Return [X, Y] of the center of cell containing provided text 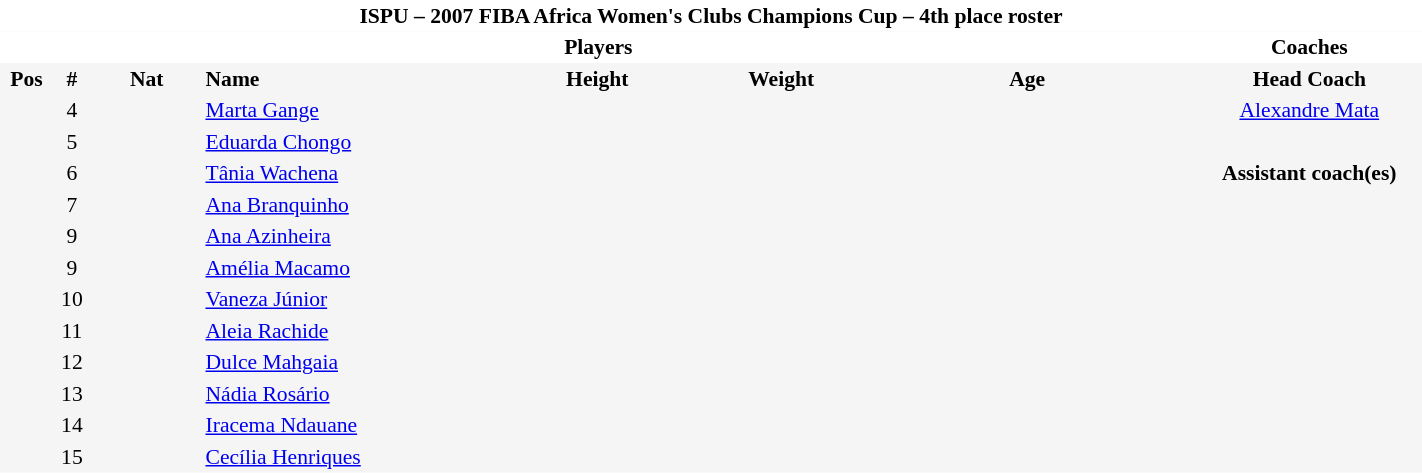
15 [72, 457]
# [72, 79]
Nádia Rosário [346, 394]
Name [346, 79]
Amélia Macamo [346, 268]
Players [598, 48]
Assistant coach(es) [1310, 174]
Eduarda Chongo [346, 142]
Height [598, 79]
6 [72, 174]
Cecília Henriques [346, 457]
ISPU – 2007 FIBA Africa Women's Clubs Champions Cup – 4th place roster [711, 16]
14 [72, 426]
Pos [26, 79]
Ana Azinheira [346, 236]
10 [72, 300]
5 [72, 142]
Alexandre Mata [1310, 110]
7 [72, 205]
4 [72, 110]
11 [72, 331]
Dulce Mahgaia [346, 362]
Coaches [1310, 48]
Age [1028, 79]
Marta Gange [346, 110]
Iracema Ndauane [346, 426]
Ana Branquinho [346, 205]
Weight [782, 79]
Aleia Rachide [346, 331]
Nat [147, 79]
Tânia Wachena [346, 174]
Head Coach [1310, 79]
Vaneza Júnior [346, 300]
12 [72, 362]
13 [72, 394]
